Detect which cell encompasses the target text, then output its [x, y] center coordinate. 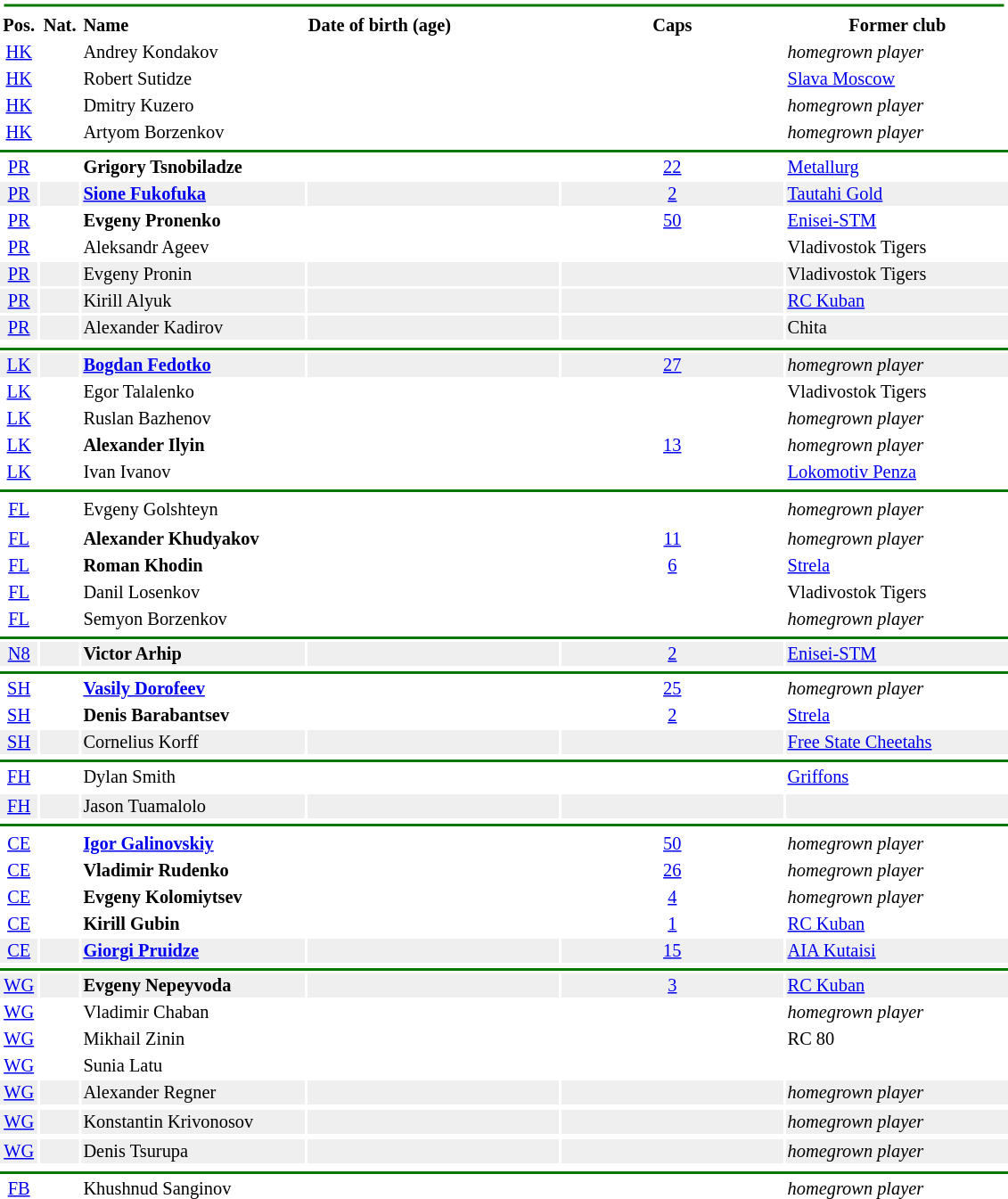
Evgeny Kolomiytsev [193, 897]
Ruslan Bazhenov [193, 419]
Evgeny Golshteyn [193, 510]
1 [672, 924]
N8 [19, 654]
Igor Galinovskiy [193, 843]
Semyon Borzenkov [193, 619]
Roman Khodin [193, 565]
3 [672, 986]
11 [672, 538]
25 [672, 688]
4 [672, 897]
27 [672, 365]
Name [193, 25]
Alexander Kadirov [193, 328]
15 [672, 950]
Bogdan Fedotko [193, 365]
Alexander Ilyin [193, 446]
Kirill Alyuk [193, 301]
Aleksandr Ageev [193, 248]
Nat. [60, 25]
22 [672, 168]
Denis Barabantsev [193, 715]
26 [672, 870]
Victor Arhip [193, 654]
Date of birth (age) [432, 25]
Vladimir Chaban [193, 1013]
Dylan Smith [193, 777]
Giorgi Pruidze [193, 950]
Danil Losenkov [193, 592]
Artyom Borzenkov [193, 132]
Grigory Tsnobiladze [193, 168]
Egor Talalenko [193, 392]
13 [672, 446]
6 [672, 565]
Denis Tsurupa [193, 1152]
Dmitry Kuzero [193, 105]
Alexander Khudyakov [193, 538]
Vasily Dorofeev [193, 688]
Sunia Latu [193, 1066]
Caps [672, 25]
Sione Fukofuka [193, 194]
Cornelius Korff [193, 742]
Andrey Kondakov [193, 52]
Pos. [19, 25]
Kirill Gubin [193, 924]
Vladimir Rudenko [193, 870]
Jason Tuamalolo [193, 806]
Konstantin Krivonosov [193, 1121]
Alexander Regner [193, 1093]
Mikhail Zinin [193, 1039]
Evgeny Pronenko [193, 221]
Evgeny Pronin [193, 275]
Ivan Ivanov [193, 472]
Evgeny Nepeyvoda [193, 986]
Robert Sutidze [193, 78]
